From the cell containing the given text, extract its center point as (x, y) coordinate. 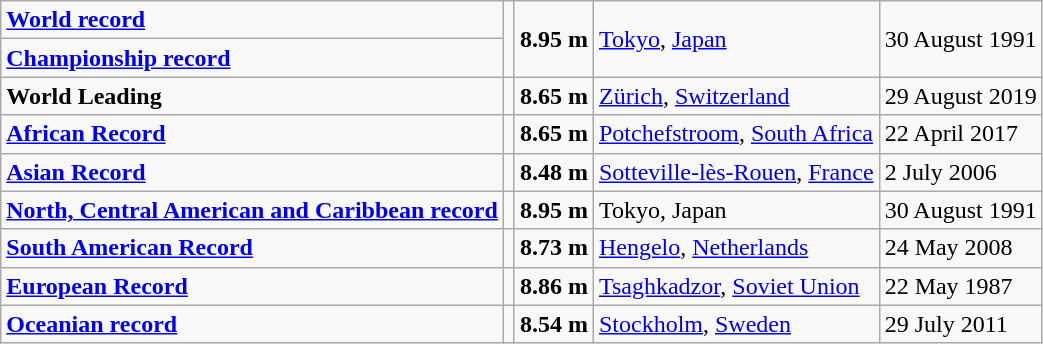
Asian Record (252, 172)
African Record (252, 134)
Hengelo, Netherlands (736, 248)
29 July 2011 (960, 324)
29 August 2019 (960, 96)
Oceanian record (252, 324)
8.86 m (554, 286)
8.73 m (554, 248)
22 April 2017 (960, 134)
2 July 2006 (960, 172)
22 May 1987 (960, 286)
World Leading (252, 96)
Championship record (252, 58)
24 May 2008 (960, 248)
8.48 m (554, 172)
South American Record (252, 248)
8.54 m (554, 324)
European Record (252, 286)
World record (252, 20)
Tsaghkadzor, Soviet Union (736, 286)
Sotteville-lès-Rouen, France (736, 172)
Zürich, Switzerland (736, 96)
Potchefstroom, South Africa (736, 134)
North, Central American and Caribbean record (252, 210)
Stockholm, Sweden (736, 324)
